Output the (x, y) coordinate of the center of the cell containing the given text.  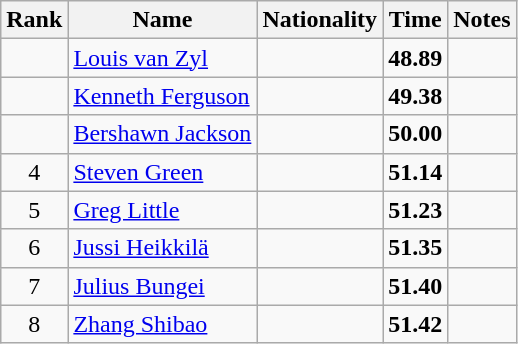
7 (34, 286)
51.35 (416, 248)
Steven Green (162, 172)
Name (162, 20)
51.14 (416, 172)
51.42 (416, 324)
49.38 (416, 96)
Greg Little (162, 210)
51.40 (416, 286)
Zhang Shibao (162, 324)
Kenneth Ferguson (162, 96)
6 (34, 248)
8 (34, 324)
Nationality (320, 20)
Rank (34, 20)
Time (416, 20)
50.00 (416, 134)
Notes (482, 20)
51.23 (416, 210)
Julius Bungei (162, 286)
5 (34, 210)
4 (34, 172)
Bershawn Jackson (162, 134)
Louis van Zyl (162, 58)
Jussi Heikkilä (162, 248)
48.89 (416, 58)
